Provide the [x, y] coordinate of the cell's center where the given text is located.  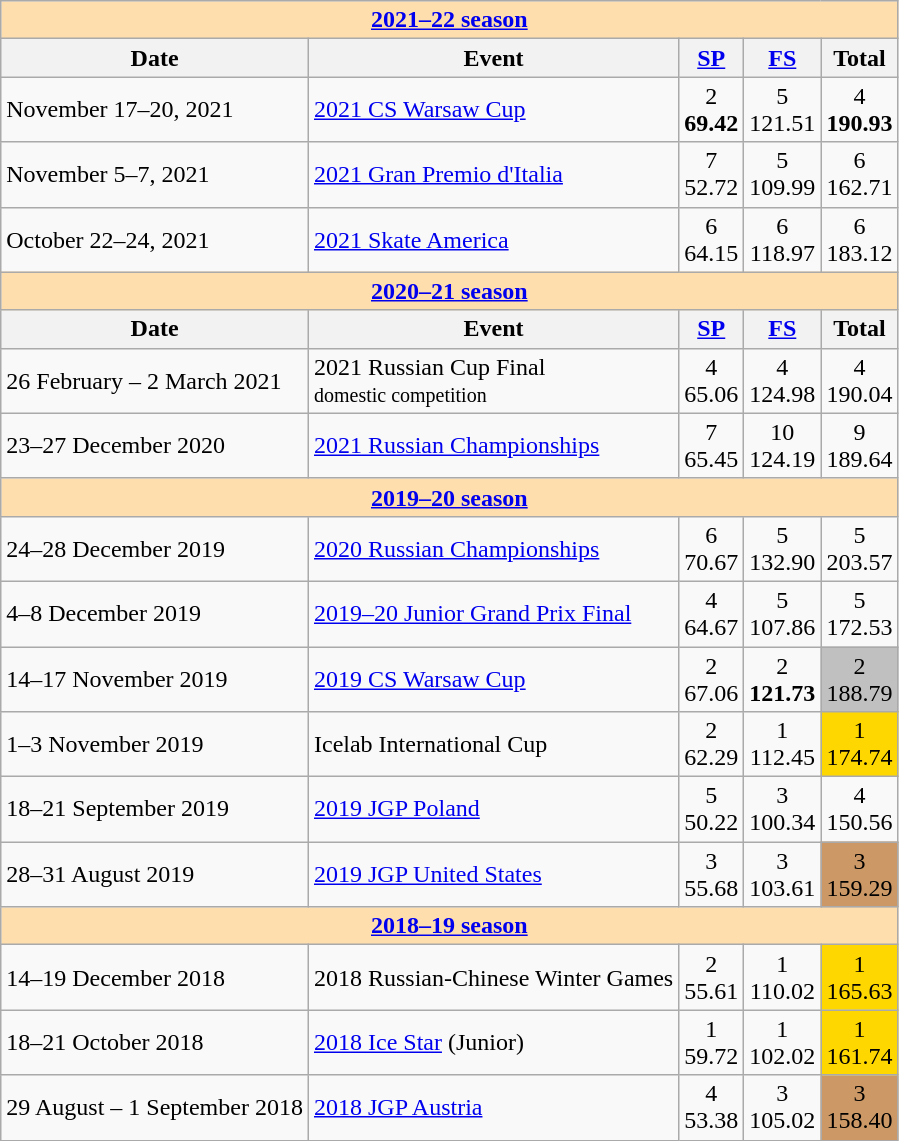
2018 JGP Austria [493, 1108]
6 162.71 [860, 174]
3 105.02 [782, 1108]
6 70.67 [712, 548]
3 100.34 [782, 810]
2021 Russian Cup Final domestic competition [493, 380]
23–27 December 2020 [155, 446]
2021 Gran Premio d'Italia [493, 174]
6 64.15 [712, 240]
10 124.19 [782, 446]
9 189.64 [860, 446]
Icelab International Cup [493, 744]
18–21 September 2019 [155, 810]
4 53.38 [712, 1108]
2019–20 Junior Grand Prix Final [493, 614]
2019 JGP Poland [493, 810]
5 50.22 [712, 810]
2019 CS Warsaw Cup [493, 678]
4–8 December 2019 [155, 614]
2 55.61 [712, 978]
2 188.79 [860, 678]
2018–19 season [450, 926]
1 110.02 [782, 978]
6 118.97 [782, 240]
4 65.06 [712, 380]
7 65.45 [712, 446]
2 121.73 [782, 678]
5 132.90 [782, 548]
5 172.53 [860, 614]
2019–20 season [450, 497]
14–17 November 2019 [155, 678]
2018 Ice Star (Junior) [493, 1042]
29 August – 1 September 2018 [155, 1108]
4 124.98 [782, 380]
18–21 October 2018 [155, 1042]
2 67.06 [712, 678]
2 62.29 [712, 744]
1 174.74 [860, 744]
5 121.51 [782, 110]
November 5–7, 2021 [155, 174]
1 161.74 [860, 1042]
5 203.57 [860, 548]
2021 Skate America [493, 240]
1 165.63 [860, 978]
26 February – 2 March 2021 [155, 380]
4 190.04 [860, 380]
5 109.99 [782, 174]
2021 Russian Championships [493, 446]
5 107.86 [782, 614]
2 69.42 [712, 110]
3 55.68 [712, 874]
2019 JGP United States [493, 874]
24–28 December 2019 [155, 548]
2018 Russian-Chinese Winter Games [493, 978]
1 102.02 [782, 1042]
7 52.72 [712, 174]
October 22–24, 2021 [155, 240]
1 59.72 [712, 1042]
4 150.56 [860, 810]
14–19 December 2018 [155, 978]
28–31 August 2019 [155, 874]
4 64.67 [712, 614]
November 17–20, 2021 [155, 110]
1–3 November 2019 [155, 744]
4 190.93 [860, 110]
6 183.12 [860, 240]
2020 Russian Championships [493, 548]
3 159.29 [860, 874]
2021 CS Warsaw Cup [493, 110]
2020–21 season [450, 291]
3 158.40 [860, 1108]
2021–22 season [450, 20]
3 103.61 [782, 874]
1 112.45 [782, 744]
